Capture the cell that displays the provided text and extract its [x, y] central coordinate. 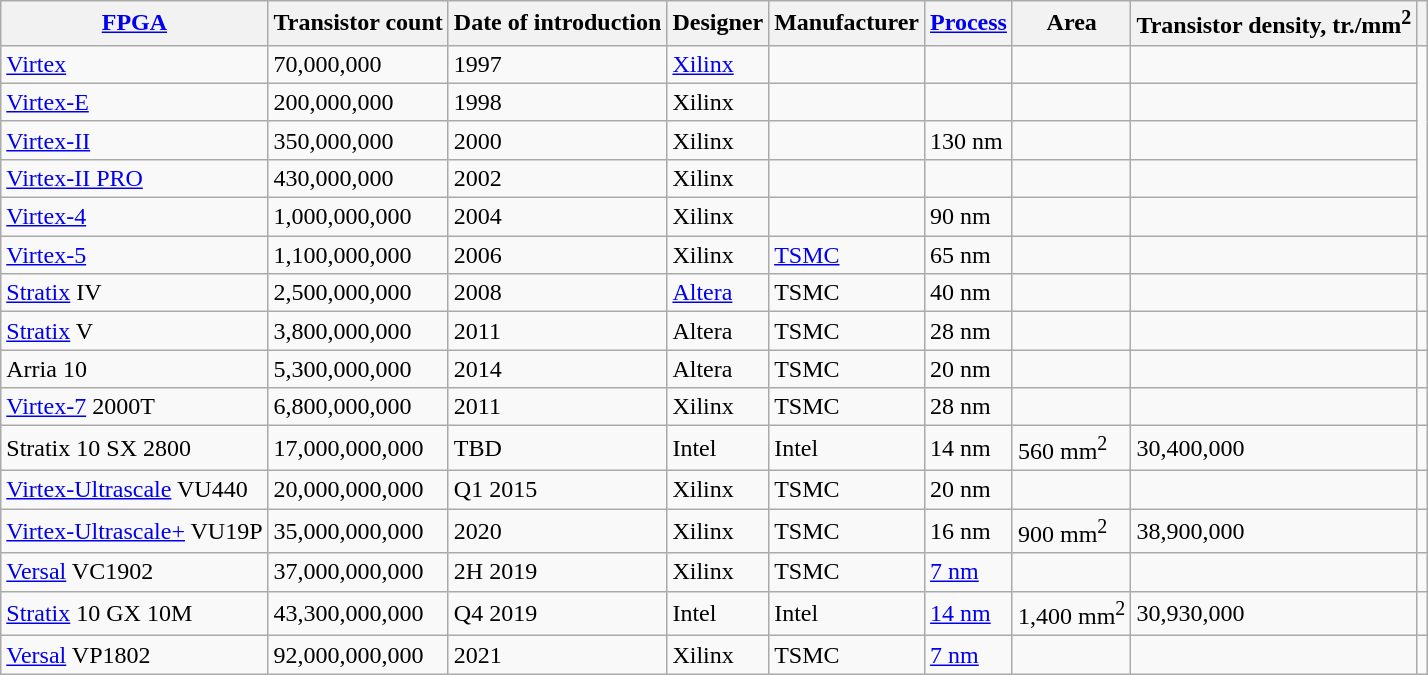
1,100,000,000 [358, 255]
40 nm [969, 293]
6,800,000,000 [358, 407]
Stratix IV [134, 293]
200,000,000 [358, 102]
Manufacturer [847, 24]
2000 [558, 140]
30,400,000 [1274, 448]
37,000,000,000 [358, 572]
Designer [718, 24]
2021 [558, 655]
30,930,000 [1274, 614]
Stratix 10 SX 2800 [134, 448]
Virtex [134, 64]
43,300,000,000 [358, 614]
Versal VC1902 [134, 572]
35,000,000,000 [358, 532]
Virtex-7 2000T [134, 407]
2006 [558, 255]
92,000,000,000 [358, 655]
2004 [558, 217]
Versal VP1802 [134, 655]
TBD [558, 448]
2002 [558, 178]
1998 [558, 102]
65 nm [969, 255]
70,000,000 [358, 64]
Virtex-Ultrascale VU440 [134, 489]
Stratix V [134, 331]
Stratix 10 GX 10M [134, 614]
350,000,000 [358, 140]
2,500,000,000 [358, 293]
1997 [558, 64]
1,000,000,000 [358, 217]
560 mm2 [1071, 448]
38,900,000 [1274, 532]
Virtex-II PRO [134, 178]
Q1 2015 [558, 489]
2H 2019 [558, 572]
1,400 mm2 [1071, 614]
Virtex-E [134, 102]
Arria 10 [134, 369]
16 nm [969, 532]
Transistor count [358, 24]
3,800,000,000 [358, 331]
Virtex-II [134, 140]
5,300,000,000 [358, 369]
Date of introduction [558, 24]
Virtex-4 [134, 217]
2008 [558, 293]
430,000,000 [358, 178]
FPGA [134, 24]
Q4 2019 [558, 614]
90 nm [969, 217]
Transistor density, tr./mm2 [1274, 24]
900 mm2 [1071, 532]
Virtex-5 [134, 255]
Area [1071, 24]
20,000,000,000 [358, 489]
130 nm [969, 140]
Virtex-Ultrascale+ VU19P [134, 532]
17,000,000,000 [358, 448]
2014 [558, 369]
2020 [558, 532]
Process [969, 24]
